Return [X, Y] of the center of cell containing provided text 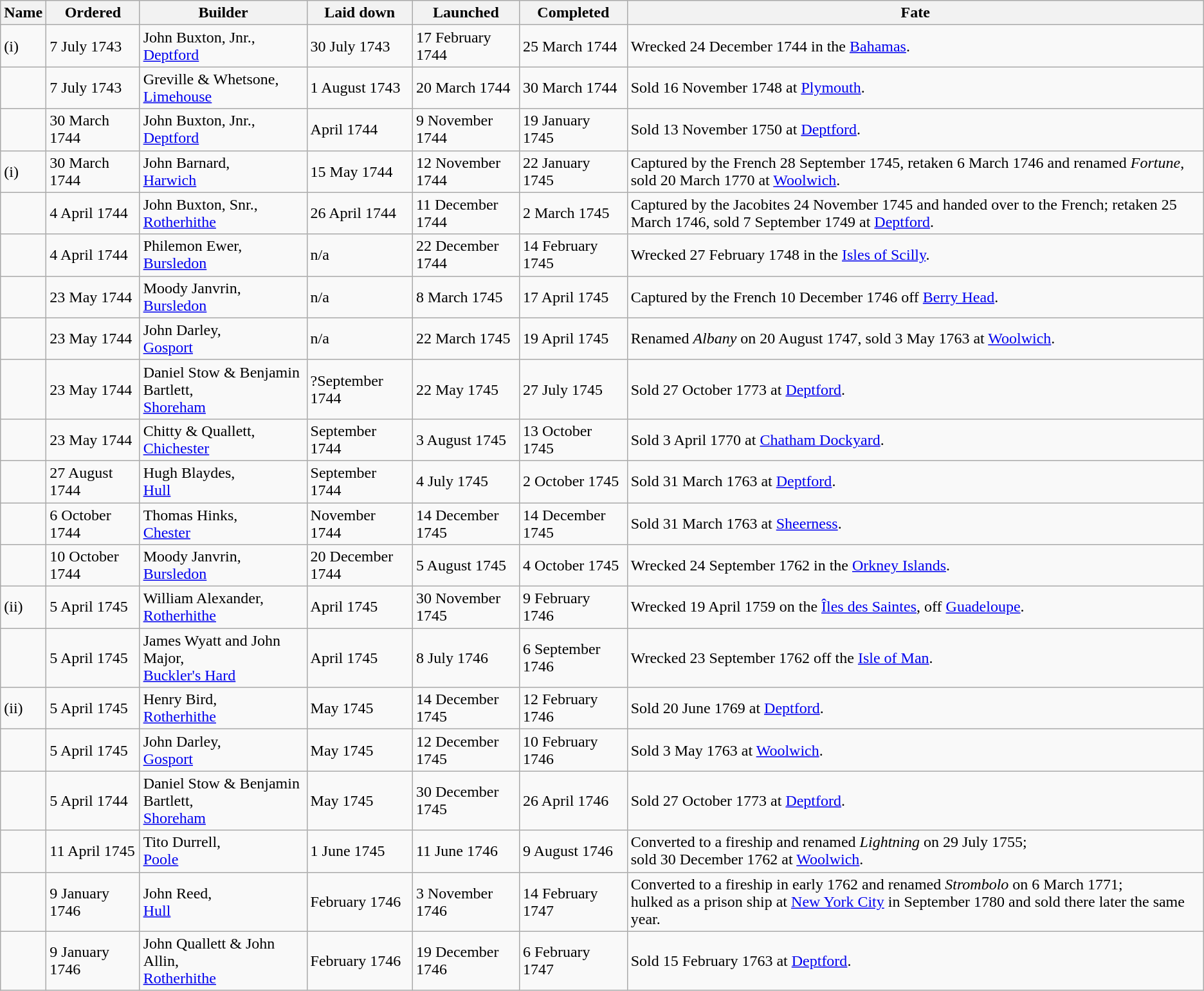
27 July 1745 [573, 389]
Converted to a fireship and renamed Lightning on 29 July 1755; sold 30 December 1762 at Woolwich. [915, 851]
14 February 1747 [573, 902]
John Quallett & John Allin,Rotherhithe [223, 961]
2 October 1745 [573, 481]
20 December 1744 [360, 566]
Sold 3 May 1763 at Woolwich. [915, 750]
Sold 15 February 1763 at Deptford. [915, 961]
19 December 1746 [466, 961]
22 January 1745 [573, 171]
Renamed Albany on 20 August 1747, sold 3 May 1763 at Woolwich. [915, 338]
10 October 1744 [93, 566]
27 August 1744 [93, 481]
John Reed,Hull [223, 902]
8 March 1745 [466, 297]
Sold 3 April 1770 at Chatham Dockyard. [915, 440]
Hugh Blaydes,Hull [223, 481]
19 January 1745 [573, 130]
Launched [466, 13]
6 February 1747 [573, 961]
22 March 1745 [466, 338]
Captured by the French 28 September 1745, retaken 6 March 1746 and renamed Fortune, sold 20 March 1770 at Woolwich. [915, 171]
8 July 1746 [466, 658]
30 November 1745 [466, 607]
Wrecked 23 September 1762 off the Isle of Man. [915, 658]
11 December 1744 [466, 214]
10 February 1746 [573, 750]
5 August 1745 [466, 566]
4 July 1745 [466, 481]
30 July 1743 [360, 46]
William Alexander,Rotherhithe [223, 607]
17 February 1744 [466, 46]
11 April 1745 [93, 851]
John Buxton, Snr.,Rotherhithe [223, 214]
?September 1744 [360, 389]
12 February 1746 [573, 709]
22 December 1744 [466, 255]
Sold 31 March 1763 at Deptford. [915, 481]
Wrecked 24 December 1744 in the Bahamas. [915, 46]
5 April 1744 [93, 801]
1 August 1743 [360, 87]
Sold 13 November 1750 at Deptford. [915, 130]
Greville & Whetsone,Limehouse [223, 87]
Ordered [93, 13]
1 June 1745 [360, 851]
Henry Bird,Rotherhithe [223, 709]
19 April 1745 [573, 338]
20 March 1744 [466, 87]
15 May 1744 [360, 171]
26 April 1744 [360, 214]
9 February 1746 [573, 607]
12 November 1744 [466, 171]
30 December 1745 [466, 801]
Builder [223, 13]
3 August 1745 [466, 440]
Thomas Hinks,Chester [223, 523]
Wrecked 27 February 1748 in the Isles of Scilly. [915, 255]
17 April 1745 [573, 297]
12 December 1745 [466, 750]
13 October 1745 [573, 440]
Fate [915, 13]
Wrecked 24 September 1762 in the Orkney Islands. [915, 566]
25 March 1744 [573, 46]
22 May 1745 [466, 389]
Name [23, 13]
John Barnard, Harwich [223, 171]
2 March 1745 [573, 214]
6 October 1744 [93, 523]
James Wyatt and John Major,Buckler's Hard [223, 658]
9 August 1746 [573, 851]
6 September 1746 [573, 658]
Tito Durrell,Poole [223, 851]
Philemon Ewer,Bursledon [223, 255]
26 April 1746 [573, 801]
3 November 1746 [466, 902]
4 October 1745 [573, 566]
Wrecked 19 April 1759 on the Îles des Saintes, off Guadeloupe. [915, 607]
April 1744 [360, 130]
Sold 31 March 1763 at Sheerness. [915, 523]
Captured by the Jacobites 24 November 1745 and handed over to the French; retaken 25 March 1746, sold 7 September 1749 at Deptford. [915, 214]
November 1744 [360, 523]
Completed [573, 13]
11 June 1746 [466, 851]
Captured by the French 10 December 1746 off Berry Head. [915, 297]
14 February 1745 [573, 255]
Sold 16 November 1748 at Plymouth. [915, 87]
Sold 20 June 1769 at Deptford. [915, 709]
Chitty & Quallett,Chichester [223, 440]
9 November 1744 [466, 130]
Laid down [360, 13]
